Locate the cell with the specified text and output its [X, Y] center coordinate. 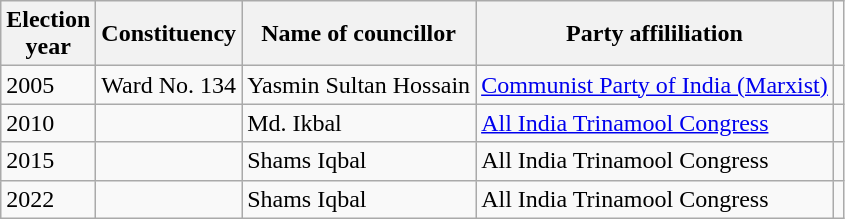
Ward No. 134 [169, 85]
2005 [48, 85]
2022 [48, 199]
Constituency [169, 34]
Party affililiation [655, 34]
Md. Ikbal [359, 123]
Yasmin Sultan Hossain [359, 85]
2015 [48, 161]
2010 [48, 123]
Election year [48, 34]
Communist Party of India (Marxist) [655, 85]
Name of councillor [359, 34]
